Search for the cell housing the specified text and yield its (x, y) center coordinate. 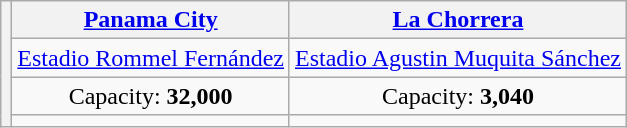
Capacity: 3,040 (458, 96)
La Chorrera (458, 20)
Capacity: 32,000 (151, 96)
Panama City (151, 20)
Estadio Agustin Muquita Sánchez (458, 58)
Estadio Rommel Fernández (151, 58)
